Find where the given text appears and provide that cell's center as (x, y) coordinate. 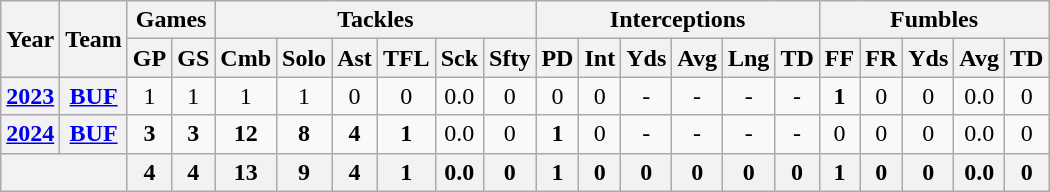
Games (170, 20)
Sck (459, 58)
GP (149, 58)
Ast (355, 58)
13 (246, 172)
FF (839, 58)
Solo (304, 58)
Sfty (510, 58)
Cmb (246, 58)
Tackles (376, 20)
FR (882, 58)
PD (558, 58)
Lng (748, 58)
Year (30, 39)
TFL (406, 58)
GS (194, 58)
8 (304, 134)
2024 (30, 134)
Team (94, 39)
12 (246, 134)
9 (304, 172)
2023 (30, 96)
Int (600, 58)
Interceptions (678, 20)
Fumbles (934, 20)
